Determine the (X, Y) coordinate at the center of the cell enclosing the given text.  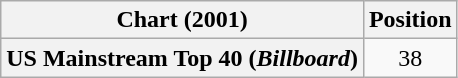
Position (410, 20)
Chart (2001) (182, 20)
US Mainstream Top 40 (Billboard) (182, 58)
38 (410, 58)
